Determine the (X, Y) coordinate at the center of the cell enclosing the given text.  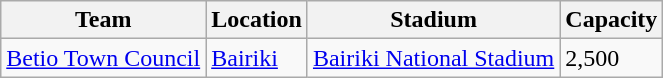
Location (257, 20)
Bairiki National Stadium (433, 58)
Betio Town Council (104, 58)
Stadium (433, 20)
Team (104, 20)
2,500 (612, 58)
Capacity (612, 20)
Bairiki (257, 58)
